Locate the cell with the specified text and output its [x, y] center coordinate. 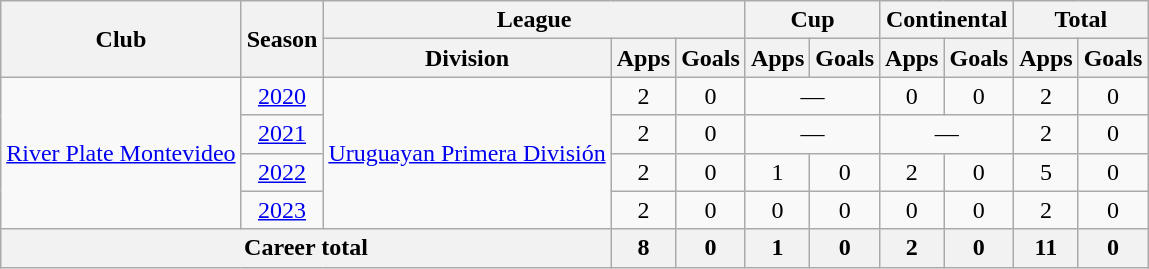
Total [1081, 20]
2020 [282, 96]
League [534, 20]
8 [643, 248]
River Plate Montevideo [121, 153]
Division [467, 58]
Club [121, 39]
2021 [282, 134]
Uruguayan Primera División [467, 153]
11 [1046, 248]
Career total [306, 248]
Cup [812, 20]
Season [282, 39]
Continental [947, 20]
2022 [282, 172]
2023 [282, 210]
5 [1046, 172]
